Detect which cell encompasses the target text, then output its (x, y) center coordinate. 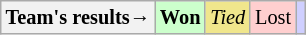
Won (180, 17)
Team's results→ (78, 17)
Lost (273, 17)
Tied (228, 17)
